Provide the (X, Y) coordinate of the cell's center where the given text is located.  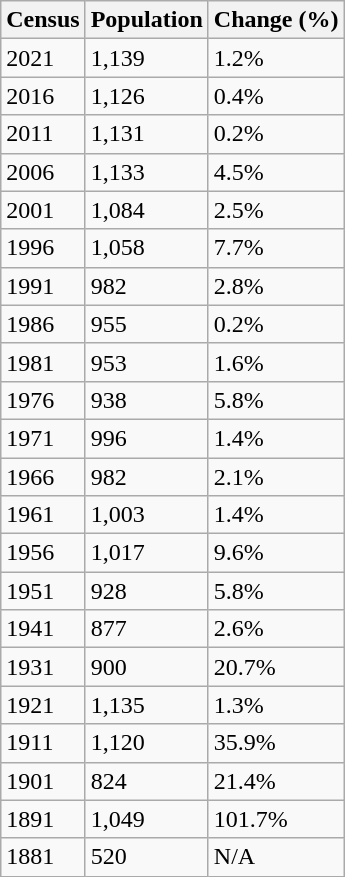
2006 (43, 172)
1,049 (146, 819)
1991 (43, 286)
1,084 (146, 210)
2.6% (276, 629)
1,058 (146, 248)
20.7% (276, 667)
996 (146, 438)
877 (146, 629)
1,139 (146, 58)
7.7% (276, 248)
1931 (43, 667)
928 (146, 591)
1,135 (146, 705)
1.2% (276, 58)
1921 (43, 705)
2.1% (276, 477)
21.4% (276, 781)
1981 (43, 362)
1,126 (146, 96)
1951 (43, 591)
900 (146, 667)
2021 (43, 58)
1961 (43, 515)
1986 (43, 324)
2011 (43, 134)
1956 (43, 553)
35.9% (276, 743)
955 (146, 324)
1.3% (276, 705)
Change (%) (276, 20)
1901 (43, 781)
1,133 (146, 172)
938 (146, 400)
1941 (43, 629)
1,003 (146, 515)
1976 (43, 400)
101.7% (276, 819)
1881 (43, 857)
9.6% (276, 553)
1911 (43, 743)
1966 (43, 477)
0.4% (276, 96)
1971 (43, 438)
2001 (43, 210)
1,120 (146, 743)
2.5% (276, 210)
520 (146, 857)
Census (43, 20)
824 (146, 781)
N/A (276, 857)
1,017 (146, 553)
2016 (43, 96)
953 (146, 362)
1891 (43, 819)
2.8% (276, 286)
1996 (43, 248)
1,131 (146, 134)
1.6% (276, 362)
Population (146, 20)
4.5% (276, 172)
